For the text-containing cell, return its midpoint in (x, y) coordinate format. 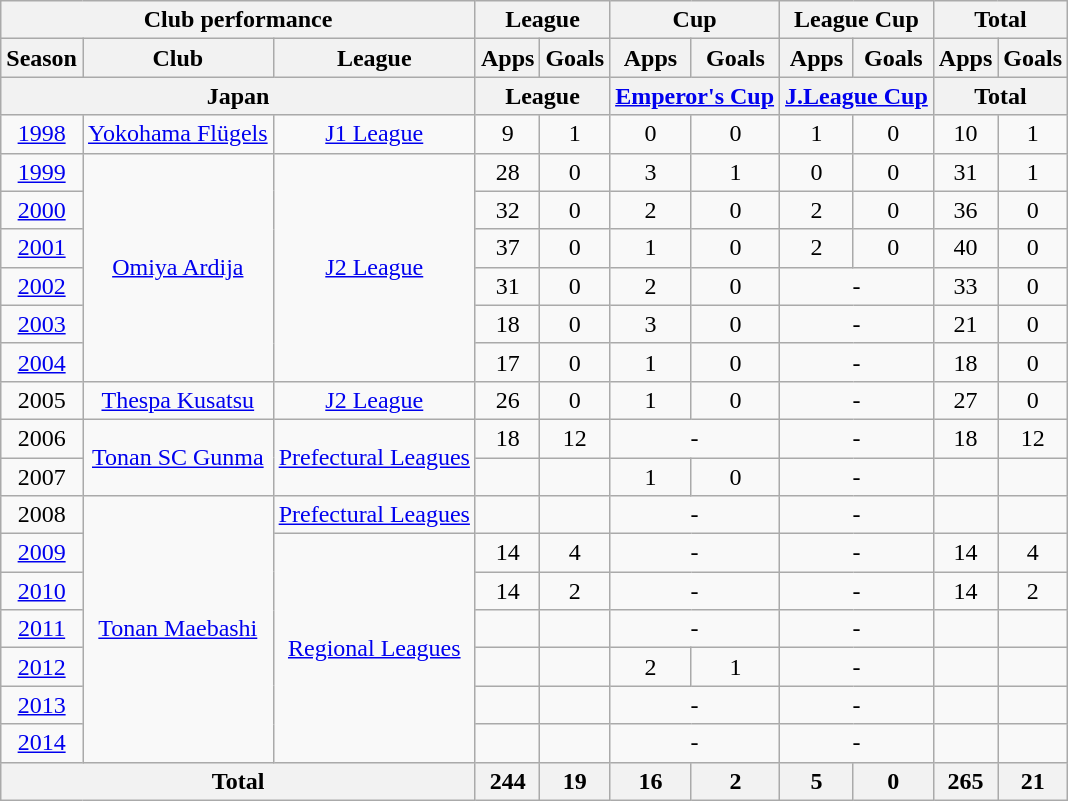
32 (507, 210)
9 (507, 134)
27 (965, 400)
40 (965, 248)
J1 League (374, 134)
2004 (42, 362)
2005 (42, 400)
2010 (42, 591)
Regional Leagues (374, 648)
Club performance (238, 20)
Omiya Ardija (178, 267)
33 (965, 286)
10 (965, 134)
2001 (42, 248)
Season (42, 58)
Thespa Kusatsu (178, 400)
2006 (42, 438)
37 (507, 248)
2002 (42, 286)
2014 (42, 743)
Japan (238, 96)
Tonan SC Gunma (178, 457)
244 (507, 781)
2003 (42, 324)
16 (651, 781)
17 (507, 362)
2012 (42, 667)
26 (507, 400)
Tonan Maebashi (178, 629)
2007 (42, 477)
2011 (42, 629)
Emperor's Cup (695, 96)
2000 (42, 210)
Club (178, 58)
36 (965, 210)
5 (817, 781)
Yokohama Flügels (178, 134)
1999 (42, 172)
2008 (42, 515)
J.League Cup (857, 96)
19 (575, 781)
League Cup (857, 20)
265 (965, 781)
1998 (42, 134)
28 (507, 172)
2013 (42, 705)
2009 (42, 553)
Cup (695, 20)
